Capture the cell that displays the provided text and extract its (x, y) central coordinate. 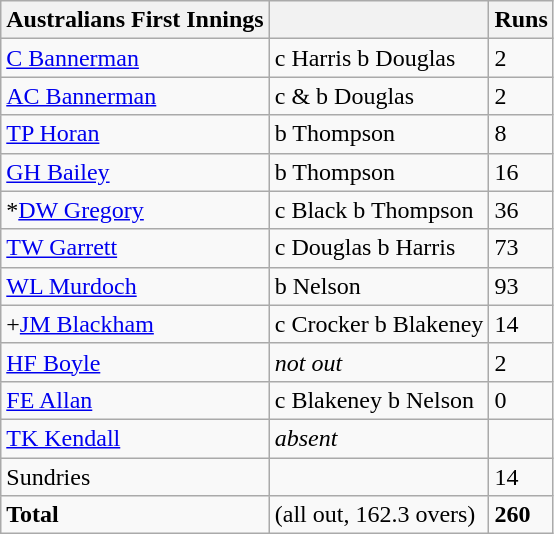
c Black b Thompson (379, 210)
WL Murdoch (135, 286)
*DW Gregory (135, 210)
0 (521, 400)
36 (521, 210)
c Harris b Douglas (379, 58)
c Douglas b Harris (379, 248)
c Crocker b Blakeney (379, 324)
Total (135, 515)
8 (521, 134)
not out (379, 362)
b Nelson (379, 286)
absent (379, 438)
73 (521, 248)
Runs (521, 20)
(all out, 162.3 overs) (379, 515)
260 (521, 515)
C Bannerman (135, 58)
TW Garrett (135, 248)
c & b Douglas (379, 96)
Australians First Innings (135, 20)
GH Bailey (135, 172)
c Blakeney b Nelson (379, 400)
TP Horan (135, 134)
Sundries (135, 477)
HF Boyle (135, 362)
16 (521, 172)
AC Bannerman (135, 96)
TK Kendall (135, 438)
93 (521, 286)
FE Allan (135, 400)
+JM Blackham (135, 324)
